Scan for the cell matching the given text and deliver its (x, y) coordinate at center. 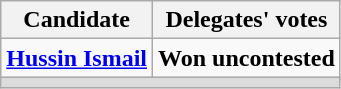
Delegates' votes (247, 20)
Hussin Ismail (77, 58)
Won uncontested (247, 58)
Candidate (77, 20)
